Find where the given text appears and provide that cell's center as [x, y] coordinate. 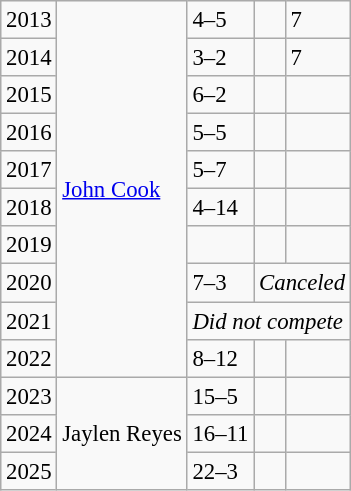
2024 [29, 433]
2017 [29, 170]
2019 [29, 245]
15–5 [220, 396]
2021 [29, 321]
4–5 [220, 20]
6–2 [220, 95]
2018 [29, 208]
2013 [29, 20]
John Cook [122, 189]
2015 [29, 95]
8–12 [220, 358]
Did not compete [268, 321]
5–5 [220, 133]
2020 [29, 283]
5–7 [220, 170]
Canceled [302, 283]
Jaylen Reyes [122, 434]
16–11 [220, 433]
4–14 [220, 208]
2014 [29, 58]
2016 [29, 133]
2022 [29, 358]
2023 [29, 396]
3–2 [220, 58]
2025 [29, 471]
7–3 [220, 283]
22–3 [220, 471]
